Output the [X, Y] coordinate of the center of the cell containing the given text.  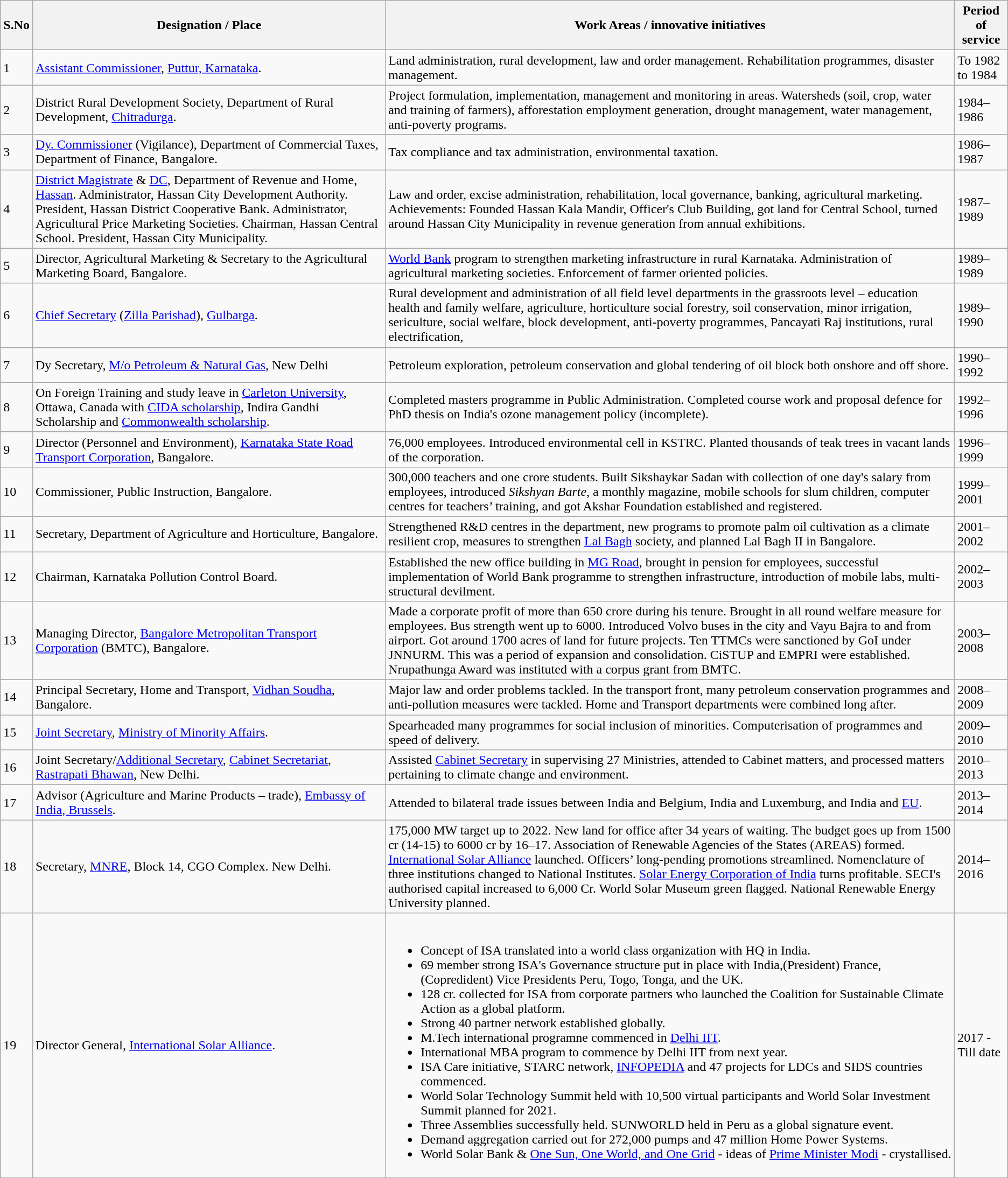
Secretary, Department of Agriculture and Horticulture, Bangalore. [209, 534]
2017 - Till date [981, 1046]
8 [17, 407]
Principal Secretary, Home and Transport, Vidhan Soudha, Bangalore. [209, 698]
2003–2008 [981, 641]
12 [17, 576]
6 [17, 315]
1987–1989 [981, 209]
2009–2010 [981, 732]
1992–1996 [981, 407]
2014–2016 [981, 867]
1986–1987 [981, 152]
9 [17, 449]
1999–2001 [981, 492]
2001–2002 [981, 534]
Joint Secretary, Ministry of Minority Affairs. [209, 732]
2 [17, 110]
Managing Director, Bangalore Metropolitan Transport Corporation (BMTC), Bangalore. [209, 641]
18 [17, 867]
Work Areas / innovative initiatives [670, 25]
Secretary, MNRE, Block 14, CGO Complex. New Delhi. [209, 867]
Petroleum exploration, petroleum conservation and global tendering of oil block both onshore and off shore. [670, 365]
Chief Secretary (Zilla Parishad), Gulbarga. [209, 315]
19 [17, 1046]
11 [17, 534]
Land administration, rural development, law and order management. Rehabilitation programmes, disaster management. [670, 68]
District Rural Development Society, Department of Rural Development, Chitradurga. [209, 110]
3 [17, 152]
Joint Secretary/Additional Secretary, Cabinet Secretariat, Rastrapati Bhawan, New Delhi. [209, 768]
2013–2014 [981, 802]
Dy Secretary, M/o Petroleum & Natural Gas, New Delhi [209, 365]
Commissioner, Public Instruction, Bangalore. [209, 492]
Director, Agricultural Marketing & Secretary to the Agricultural Marketing Board, Bangalore. [209, 266]
Designation / Place [209, 25]
4 [17, 209]
2008–2009 [981, 698]
2010–2013 [981, 768]
15 [17, 732]
2002–2003 [981, 576]
1989–1990 [981, 315]
1996–1999 [981, 449]
Attended to bilateral trade issues between India and Belgium, India and Luxemburg, and India and EU. [670, 802]
1984–1986 [981, 110]
Tax compliance and tax administration, environmental taxation. [670, 152]
7 [17, 365]
Chairman, Karnataka Pollution Control Board. [209, 576]
13 [17, 641]
76,000 employees. Introduced environmental cell in KSTRC. Planted thousands of teak trees in vacant lands of the corporation. [670, 449]
5 [17, 266]
1990–1992 [981, 365]
Advisor (Agriculture and Marine Products – trade), Embassy of India, Brussels. [209, 802]
14 [17, 698]
16 [17, 768]
Dy. Commissioner (Vigilance), Department of Commercial Taxes, Department of Finance, Bangalore. [209, 152]
Director General, International Solar Alliance. [209, 1046]
Assistant Commissioner, Puttur, Karnataka. [209, 68]
Period of service [981, 25]
Director (Personnel and Environment), Karnataka State Road Transport Corporation, Bangalore. [209, 449]
17 [17, 802]
10 [17, 492]
To 1982 to 1984 [981, 68]
Spearheaded many programmes for social inclusion of minorities. Computerisation of programmes and speed of delivery. [670, 732]
1989–1989 [981, 266]
S.No [17, 25]
1 [17, 68]
